Output the (X, Y) coordinate of the center of the cell containing the given text.  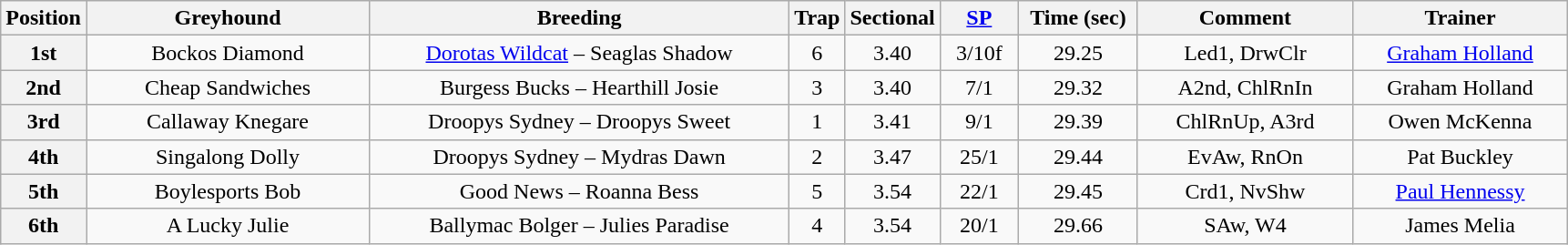
ChlRnUp, A3rd (1245, 122)
Droopys Sydney – Mydras Dawn (579, 157)
Time (sec) (1078, 18)
Trap (818, 18)
Callaway Knegare (228, 122)
29.45 (1078, 191)
EvAw, RnOn (1245, 157)
29.44 (1078, 157)
5th (44, 191)
A Lucky Julie (228, 226)
6 (818, 53)
Good News – Roanna Bess (579, 191)
Trainer (1460, 18)
2nd (44, 87)
Greyhound (228, 18)
29.25 (1078, 53)
4th (44, 157)
SP (979, 18)
Position (44, 18)
Comment (1245, 18)
7/1 (979, 87)
3.41 (892, 122)
Sectional (892, 18)
3/10f (979, 53)
Paul Hennessy (1460, 191)
9/1 (979, 122)
29.39 (1078, 122)
SAw, W4 (1245, 226)
Burgess Bucks – Hearthill Josie (579, 87)
2 (818, 157)
Droopys Sydney – Droopys Sweet (579, 122)
29.66 (1078, 226)
22/1 (979, 191)
3 (818, 87)
1 (818, 122)
James Melia (1460, 226)
29.32 (1078, 87)
Owen McKenna (1460, 122)
Crd1, NvShw (1245, 191)
Cheap Sandwiches (228, 87)
Breeding (579, 18)
25/1 (979, 157)
4 (818, 226)
5 (818, 191)
Ballymac Bolger – Julies Paradise (579, 226)
1st (44, 53)
Boylesports Bob (228, 191)
Led1, DrwClr (1245, 53)
3rd (44, 122)
Pat Buckley (1460, 157)
Singalong Dolly (228, 157)
3.47 (892, 157)
20/1 (979, 226)
Dorotas Wildcat – Seaglas Shadow (579, 53)
Bockos Diamond (228, 53)
A2nd, ChlRnIn (1245, 87)
6th (44, 226)
